Capture the cell that displays the provided text and extract its [X, Y] central coordinate. 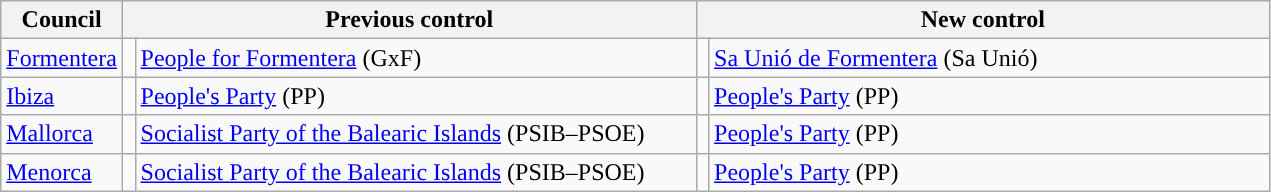
Mallorca [62, 134]
Menorca [62, 172]
Ibiza [62, 96]
Previous control [409, 20]
Sa Unió de Formentera (Sa Unió) [990, 58]
People for Formentera (GxF) [416, 58]
Council [62, 20]
New control [983, 20]
Formentera [62, 58]
